From the cell containing the given text, extract its center point as [X, Y] coordinate. 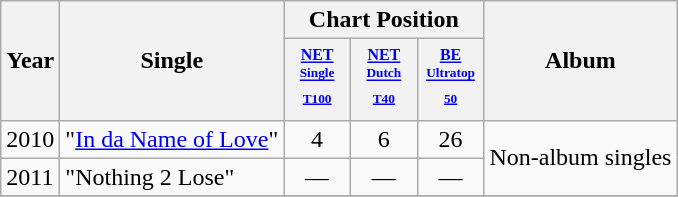
BEUltratop 50 [450, 80]
"In da Name of Love" [172, 139]
NETSingle T100 [318, 80]
6 [384, 139]
2010 [30, 139]
Chart Position [384, 20]
4 [318, 139]
Album [580, 60]
NETDutch T40 [384, 80]
Year [30, 60]
2011 [30, 177]
26 [450, 139]
Non-album singles [580, 158]
Single [172, 60]
"Nothing 2 Lose" [172, 177]
